Scan for the cell matching the given text and deliver its (X, Y) coordinate at center. 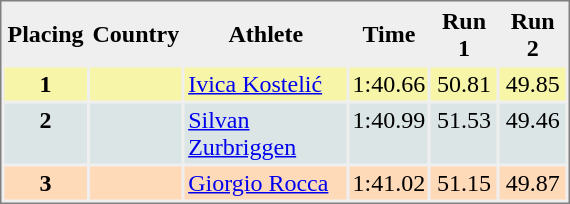
51.53 (464, 134)
2 (45, 134)
1:40.66 (390, 84)
Athlete (266, 34)
Giorgio Rocca (266, 182)
1:40.99 (390, 134)
Run 1 (464, 34)
51.15 (464, 182)
Time (390, 34)
49.85 (533, 84)
Run 2 (533, 34)
3 (45, 182)
1 (45, 84)
50.81 (464, 84)
Silvan Zurbriggen (266, 134)
Placing (45, 34)
49.87 (533, 182)
1:41.02 (390, 182)
Country (136, 34)
49.46 (533, 134)
Ivica Kostelić (266, 84)
